Pinpoint the cell where the given text exists, returning its [x, y] midpoint coordinate. 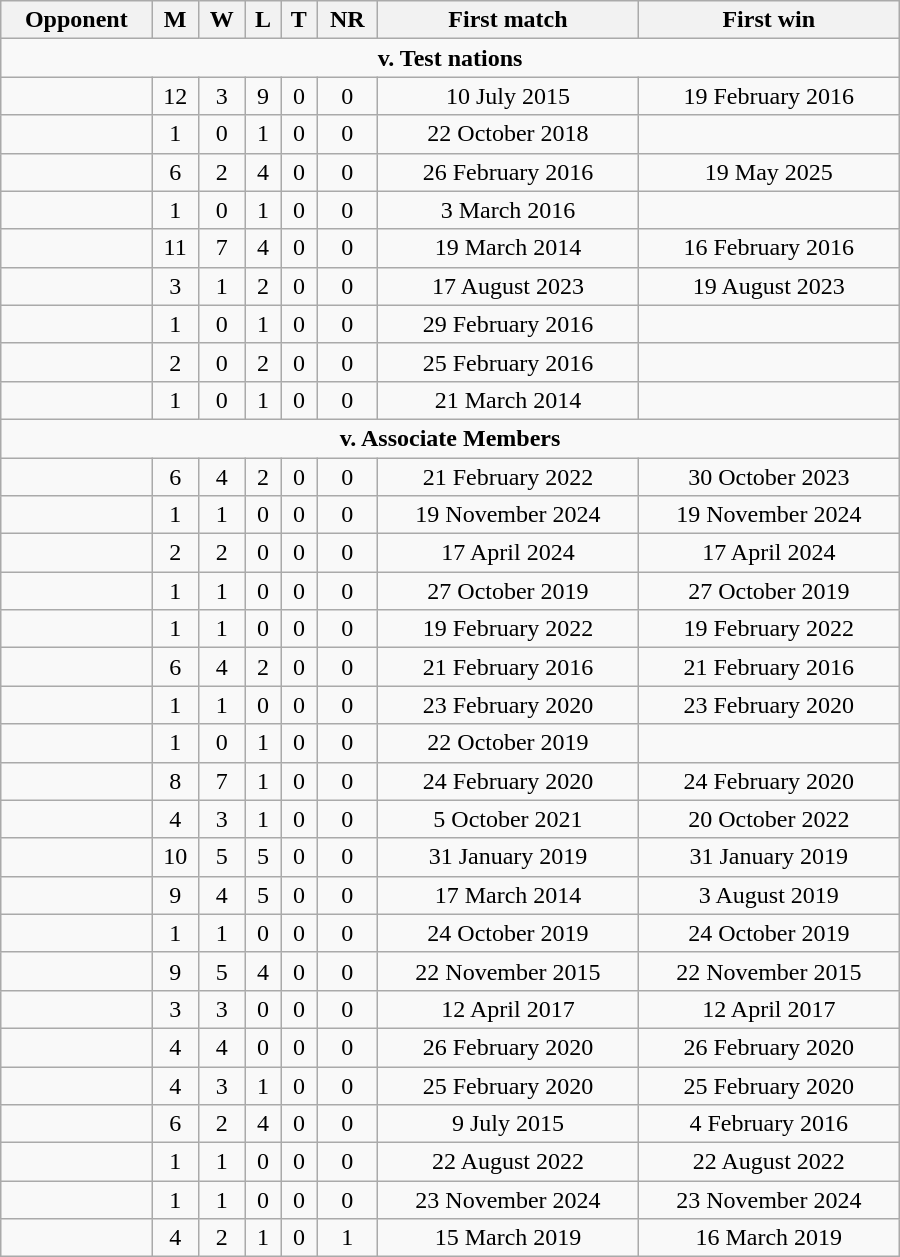
16 February 2016 [768, 248]
19 May 2025 [768, 172]
15 March 2019 [508, 1238]
v. Test nations [450, 58]
22 October 2018 [508, 134]
v. Associate Members [450, 438]
26 February 2016 [508, 172]
3 March 2016 [508, 210]
20 October 2022 [768, 819]
25 February 2016 [508, 362]
9 July 2015 [508, 1124]
M [176, 20]
30 October 2023 [768, 477]
W [222, 20]
L [263, 20]
5 October 2021 [508, 819]
19 March 2014 [508, 248]
17 March 2014 [508, 895]
10 July 2015 [508, 96]
12 [176, 96]
First match [508, 20]
19 August 2023 [768, 286]
8 [176, 781]
T [299, 20]
22 October 2019 [508, 743]
First win [768, 20]
3 August 2019 [768, 895]
NR [348, 20]
Opponent [76, 20]
29 February 2016 [508, 324]
4 February 2016 [768, 1124]
16 March 2019 [768, 1238]
11 [176, 248]
17 August 2023 [508, 286]
21 February 2022 [508, 477]
10 [176, 857]
21 March 2014 [508, 400]
19 February 2016 [768, 96]
